Return the (X, Y) coordinate for the center point of the cell that contains the specified text.  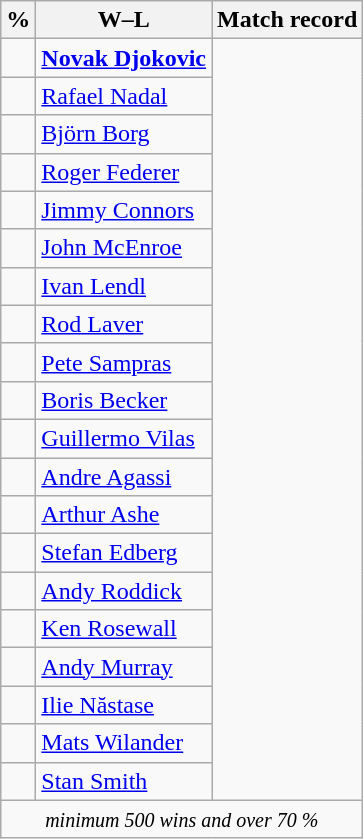
John McEnroe (124, 248)
Rafael Nadal (124, 96)
W–L (124, 20)
Rod Laver (124, 324)
Stefan Edberg (124, 553)
Andy Roddick (124, 591)
Roger Federer (124, 172)
minimum 500 wins and over 70 % (182, 819)
Jimmy Connors (124, 210)
% (18, 20)
Match record (288, 20)
Ken Rosewall (124, 629)
Andy Murray (124, 667)
Mats Wilander (124, 743)
Arthur Ashe (124, 515)
Ilie Năstase (124, 705)
Guillermo Vilas (124, 438)
Novak Djokovic (124, 58)
Ivan Lendl (124, 286)
Andre Agassi (124, 477)
Stan Smith (124, 781)
Boris Becker (124, 400)
Pete Sampras (124, 362)
Björn Borg (124, 134)
